Provide the (X, Y) coordinate of the cell's center where the given text is located.  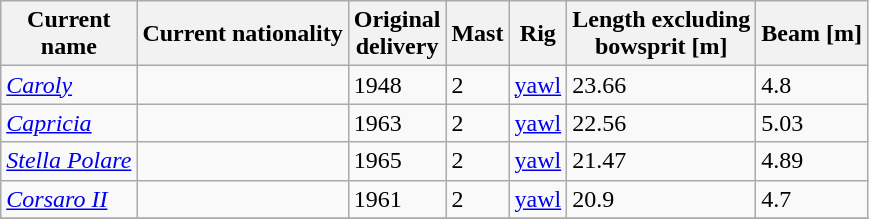
Stella Polare (69, 161)
1963 (397, 123)
Rig (538, 34)
Capricia (69, 123)
21.47 (662, 161)
4.8 (812, 85)
20.9 (662, 199)
Caroly (69, 85)
4.7 (812, 199)
23.66 (662, 85)
Current name (69, 34)
Current nationality (242, 34)
5.03 (812, 123)
Mast (478, 34)
Corsaro II (69, 199)
1965 (397, 161)
Beam [m] (812, 34)
1961 (397, 199)
Length excludingbowsprit [m] (662, 34)
4.89 (812, 161)
22.56 (662, 123)
1948 (397, 85)
Original delivery (397, 34)
